Identify which cell holds the provided text, then report its (X, Y) central coordinate. 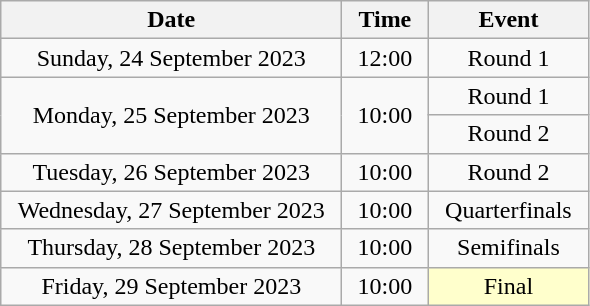
Tuesday, 26 September 2023 (172, 172)
Friday, 29 September 2023 (172, 286)
Time (385, 20)
Sunday, 24 September 2023 (172, 58)
Event (508, 20)
Semifinals (508, 248)
Monday, 25 September 2023 (172, 115)
Date (172, 20)
Thursday, 28 September 2023 (172, 248)
12:00 (385, 58)
Quarterfinals (508, 210)
Final (508, 286)
Wednesday, 27 September 2023 (172, 210)
